Find where the given text appears and provide that cell's center as (x, y) coordinate. 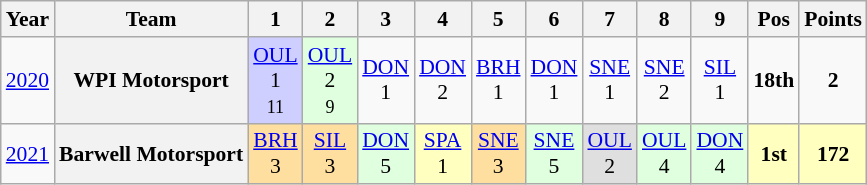
OUL4 (664, 154)
SNE1 (609, 80)
9 (720, 19)
SIL1 (720, 80)
5 (498, 19)
DON4 (720, 154)
Year (28, 19)
SPA1 (442, 154)
8 (664, 19)
1st (774, 154)
SNE2 (664, 80)
Points (833, 19)
BRH3 (276, 154)
4 (442, 19)
1 (276, 19)
7 (609, 19)
6 (554, 19)
OUL111 (276, 80)
172 (833, 154)
OUL2 (609, 154)
DON2 (442, 80)
SIL3 (330, 154)
2020 (28, 80)
BRH1 (498, 80)
3 (386, 19)
Pos (774, 19)
WPI Motorsport (151, 80)
SNE5 (554, 154)
OUL29 (330, 80)
Barwell Motorsport (151, 154)
DON5 (386, 154)
18th (774, 80)
2021 (28, 154)
Team (151, 19)
SNE3 (498, 154)
